Scan for the cell matching the given text and deliver its (X, Y) coordinate at center. 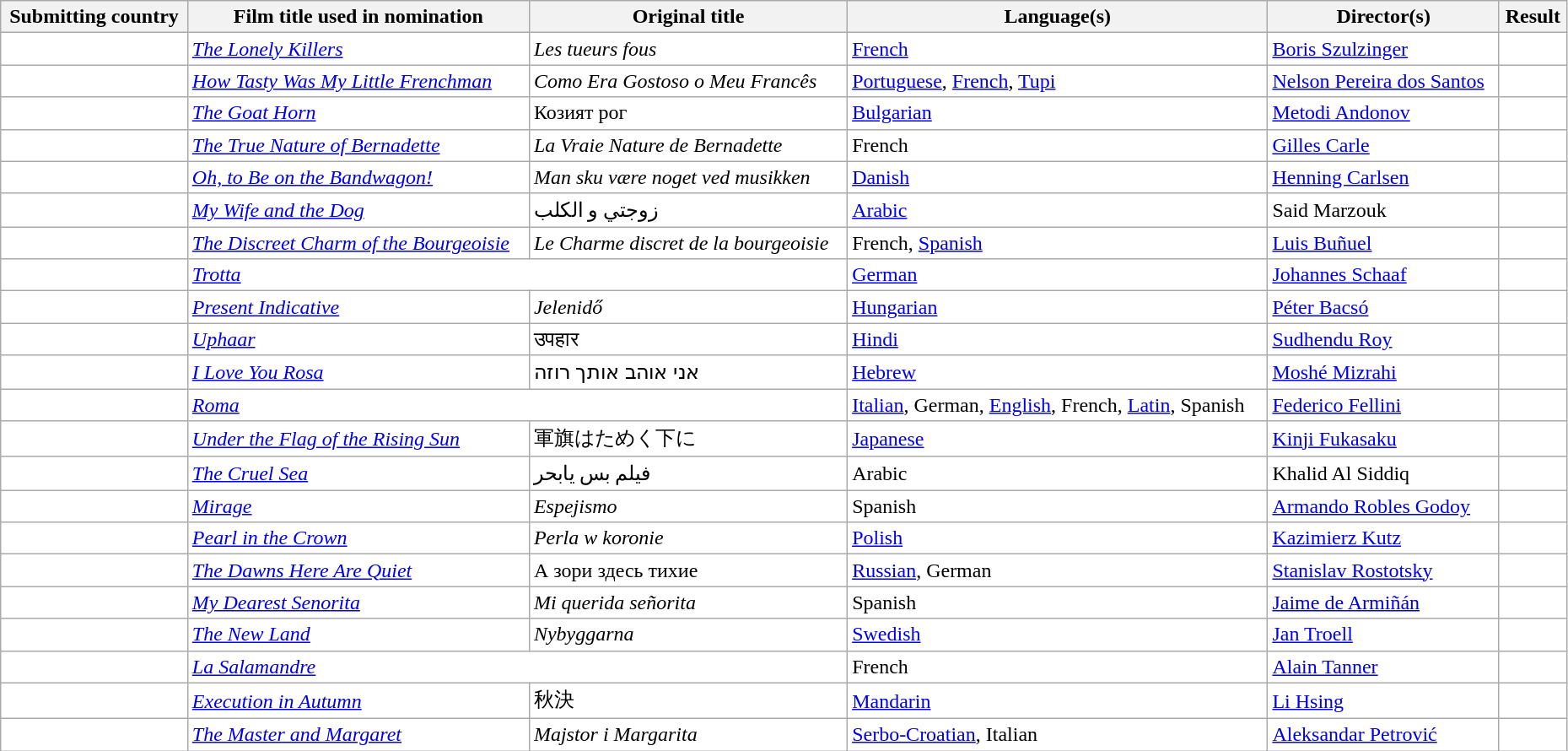
Pearl in the Crown (358, 538)
How Tasty Was My Little Frenchman (358, 81)
The Lonely Killers (358, 49)
The New Land (358, 635)
אני אוהב אותך רוזה (688, 372)
Bulgarian (1058, 113)
Mandarin (1058, 700)
Jaime de Armiñán (1383, 602)
La Salamandre (517, 667)
Film title used in nomination (358, 17)
My Dearest Senorita (358, 602)
German (1058, 275)
Li Hsing (1383, 700)
Uphaar (358, 339)
The Discreet Charm of the Bourgeoisie (358, 243)
Original title (688, 17)
Submitting country (94, 17)
Alain Tanner (1383, 667)
Khalid Al Siddiq (1383, 473)
Luis Buñuel (1383, 243)
Swedish (1058, 635)
Les tueurs fous (688, 49)
My Wife and the Dog (358, 210)
उपहार (688, 339)
秋決 (688, 700)
Johannes Schaaf (1383, 275)
Sudhendu Roy (1383, 339)
Jelenidő (688, 307)
Result (1533, 17)
Henning Carlsen (1383, 177)
The Dawns Here Are Quiet (358, 570)
Serbo-Croatian, Italian (1058, 735)
Mirage (358, 506)
Hungarian (1058, 307)
فيلم بس يابحر (688, 473)
Le Charme discret de la bourgeoisie (688, 243)
The Master and Margaret (358, 735)
Boris Szulzinger (1383, 49)
The True Nature of Bernadette (358, 145)
Armando Robles Godoy (1383, 506)
Kinji Fukasaku (1383, 439)
Said Marzouk (1383, 210)
Hebrew (1058, 372)
Espejismo (688, 506)
Under the Flag of the Rising Sun (358, 439)
Jan Troell (1383, 635)
Present Indicative (358, 307)
Director(s) (1383, 17)
Danish (1058, 177)
I Love You Rosa (358, 372)
Metodi Andonov (1383, 113)
Aleksandar Petrović (1383, 735)
Oh, to Be on the Bandwagon! (358, 177)
Italian, German, English, French, Latin, Spanish (1058, 404)
Como Era Gostoso o Meu Francês (688, 81)
The Goat Horn (358, 113)
А зори здесь тихие (688, 570)
Japanese (1058, 439)
Stanislav Rostotsky (1383, 570)
Nybyggarna (688, 635)
Gilles Carle (1383, 145)
Portuguese, French, Tupi (1058, 81)
The Cruel Sea (358, 473)
Perla w koronie (688, 538)
Mi querida señorita (688, 602)
Russian, German (1058, 570)
Execution in Autumn (358, 700)
Majstor i Margarita (688, 735)
Roma (517, 404)
زوجتي و الكلب (688, 210)
Trotta (517, 275)
Man sku være noget ved musikken (688, 177)
Hindi (1058, 339)
Language(s) (1058, 17)
French, Spanish (1058, 243)
La Vraie Nature de Bernadette (688, 145)
Козият рог (688, 113)
軍旗はためく下に (688, 439)
Péter Bacsó (1383, 307)
Polish (1058, 538)
Federico Fellini (1383, 404)
Kazimierz Kutz (1383, 538)
Nelson Pereira dos Santos (1383, 81)
Moshé Mizrahi (1383, 372)
